Output the (X, Y) coordinate of the center of the cell containing the given text.  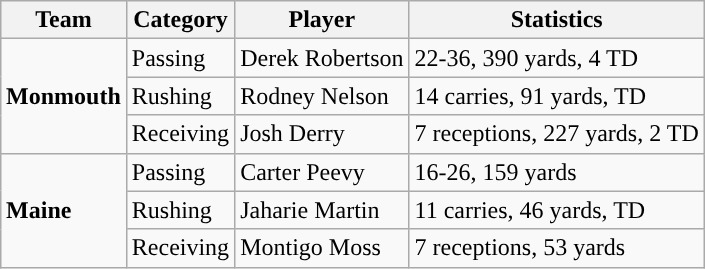
11 carries, 46 yards, TD (556, 210)
Montigo Moss (322, 248)
Monmouth (64, 96)
7 receptions, 53 yards (556, 248)
16-26, 159 yards (556, 172)
7 receptions, 227 yards, 2 TD (556, 134)
Player (322, 20)
Statistics (556, 20)
Maine (64, 210)
22-36, 390 yards, 4 TD (556, 58)
14 carries, 91 yards, TD (556, 96)
Category (180, 20)
Derek Robertson (322, 58)
Carter Peevy (322, 172)
Team (64, 20)
Rodney Nelson (322, 96)
Josh Derry (322, 134)
Jaharie Martin (322, 210)
